Return the [X, Y] coordinate for the center point of the cell that contains the specified text.  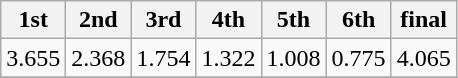
0.775 [358, 58]
4.065 [424, 58]
1.322 [228, 58]
1.008 [294, 58]
4th [228, 20]
2nd [98, 20]
1.754 [164, 58]
1st [34, 20]
5th [294, 20]
3rd [164, 20]
final [424, 20]
2.368 [98, 58]
3.655 [34, 58]
6th [358, 20]
